From the cell containing the given text, extract its center point as [x, y] coordinate. 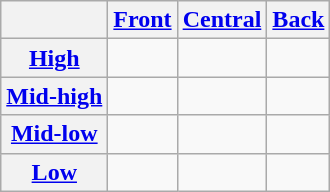
Back [298, 20]
High [54, 58]
Mid-high [54, 96]
Central [222, 20]
Front [142, 20]
Low [54, 172]
Mid-low [54, 134]
